Provide the (x, y) coordinate of the cell's center where the given text is located.  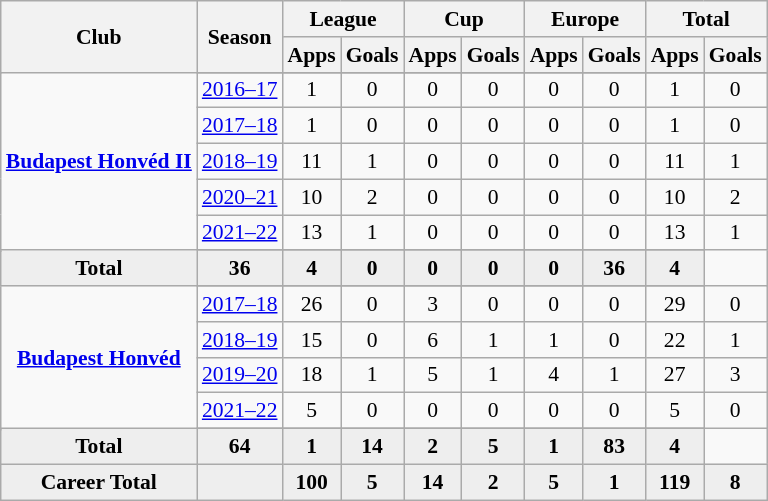
26 (312, 304)
15 (312, 340)
64 (240, 447)
27 (675, 375)
83 (614, 447)
League (344, 19)
Club (99, 36)
100 (312, 482)
Season (240, 36)
Career Total (99, 482)
22 (675, 340)
Europe (586, 19)
18 (312, 375)
2020–21 (240, 197)
2019–20 (240, 375)
Budapest Honvéd (99, 357)
8 (736, 482)
Cup (464, 19)
6 (433, 340)
29 (675, 304)
Budapest Honvéd II (99, 161)
2016–17 (240, 90)
119 (675, 482)
